From the cell containing the given text, extract its center point as [x, y] coordinate. 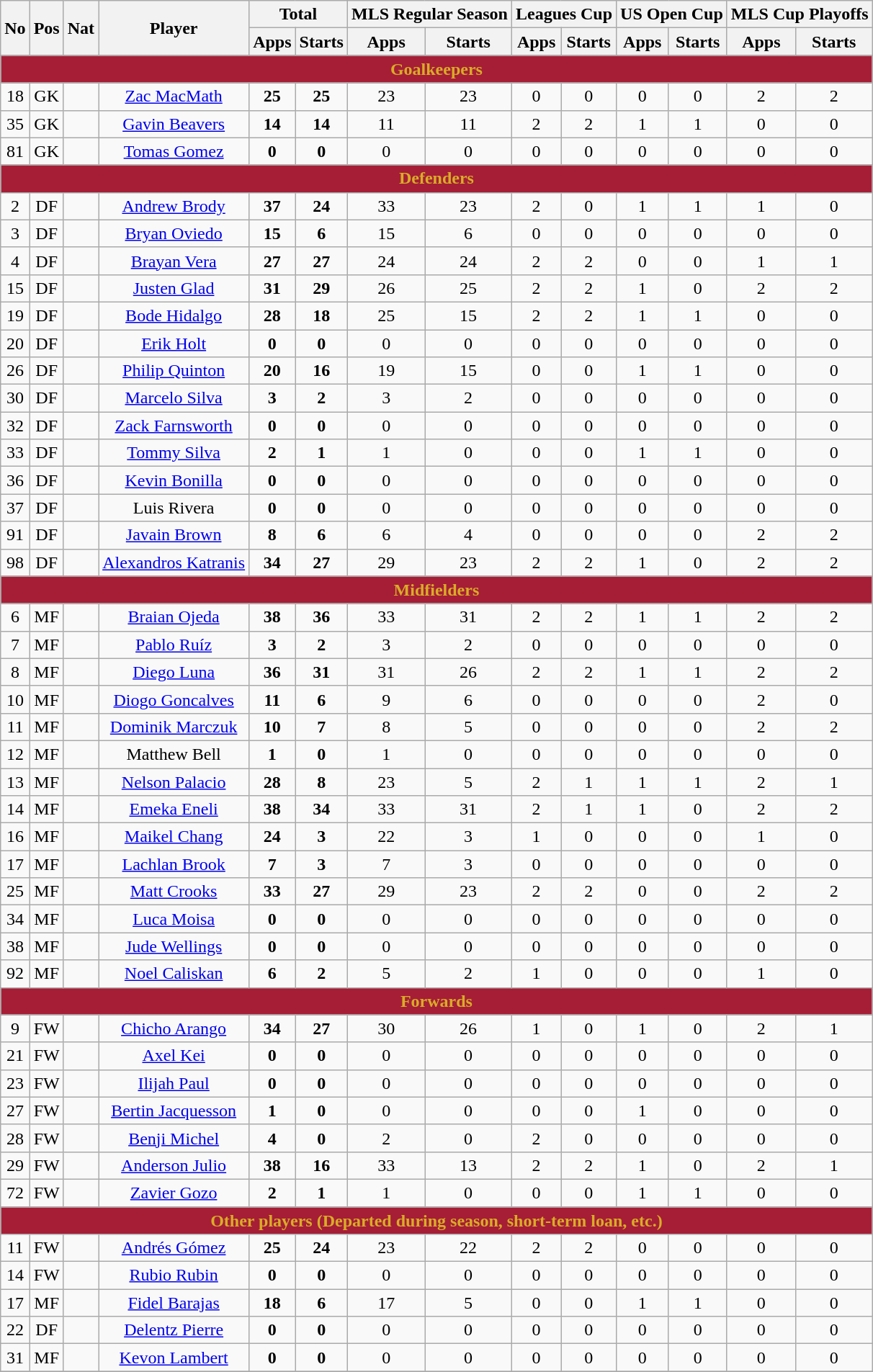
Pos [46, 28]
Anderson Julio [174, 1165]
Justen Glad [174, 288]
Delentz Pierre [174, 1330]
Ilijah Paul [174, 1083]
Matthew Bell [174, 754]
Axel Kei [174, 1056]
Forwards [436, 1001]
Defenders [436, 179]
Rubio Rubin [174, 1275]
Leagues Cup [563, 14]
Marcelo Silva [174, 398]
Diogo Goncalves [174, 699]
Tomas Gomez [174, 151]
Player [174, 28]
Andrés Gómez [174, 1248]
Fidel Barajas [174, 1303]
Dominik Marczuk [174, 727]
21 [15, 1056]
Bryan Oviedo [174, 233]
Other players (Departed during season, short-term loan, etc.) [436, 1221]
12 [15, 754]
Gavin Beavers [174, 124]
Lachlan Brook [174, 864]
Noel Caliskan [174, 974]
Luis Rivera [174, 508]
US Open Cup [672, 14]
92 [15, 974]
35 [15, 124]
Total [298, 14]
Kevin Bonilla [174, 480]
Zack Farnsworth [174, 426]
Pablo Ruíz [174, 645]
Braian Ojeda [174, 617]
Bertin Jacquesson [174, 1111]
No [15, 28]
81 [15, 151]
Matt Crooks [174, 892]
Jude Wellings [174, 946]
Erik Holt [174, 344]
Alexandros Katranis [174, 562]
Bode Hidalgo [174, 315]
Chicho Arango [174, 1028]
Nat [81, 28]
Javain Brown [174, 535]
Philip Quinton [174, 371]
98 [15, 562]
Nelson Palacio [174, 781]
Emeka Eneli [174, 810]
Diego Luna [174, 672]
MLS Regular Season [429, 14]
Zac MacMath [174, 97]
Benji Michel [174, 1138]
Andrew Brody [174, 206]
72 [15, 1193]
Zavier Gozo [174, 1193]
Brayan Vera [174, 261]
Midfielders [436, 590]
32 [15, 426]
Maikel Chang [174, 837]
Kevon Lambert [174, 1358]
Tommy Silva [174, 453]
Luca Moisa [174, 919]
MLS Cup Playoffs [800, 14]
91 [15, 535]
Goalkeepers [436, 69]
